Find where the given text appears and provide that cell's center as [X, Y] coordinate. 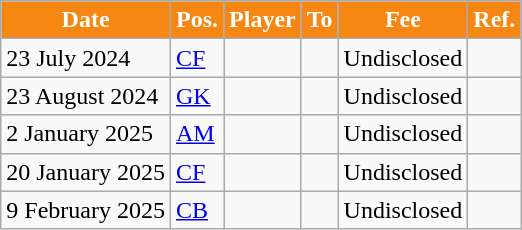
Fee [403, 20]
9 February 2025 [86, 210]
Ref. [494, 20]
20 January 2025 [86, 172]
2 January 2025 [86, 134]
AM [196, 134]
Date [86, 20]
23 August 2024 [86, 96]
23 July 2024 [86, 58]
To [320, 20]
Pos. [196, 20]
CB [196, 210]
GK [196, 96]
Player [263, 20]
